Locate the cell with the specified text and output its (x, y) center coordinate. 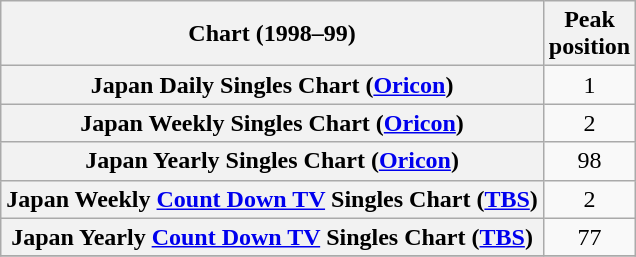
98 (589, 161)
1 (589, 85)
Japan Yearly Singles Chart (Oricon) (272, 161)
Japan Weekly Singles Chart (Oricon) (272, 123)
77 (589, 237)
Peakposition (589, 34)
Japan Daily Singles Chart (Oricon) (272, 85)
Japan Weekly Count Down TV Singles Chart (TBS) (272, 199)
Chart (1998–99) (272, 34)
Japan Yearly Count Down TV Singles Chart (TBS) (272, 237)
